Extract the (x, y) coordinate from the center of the cell holding the provided text.  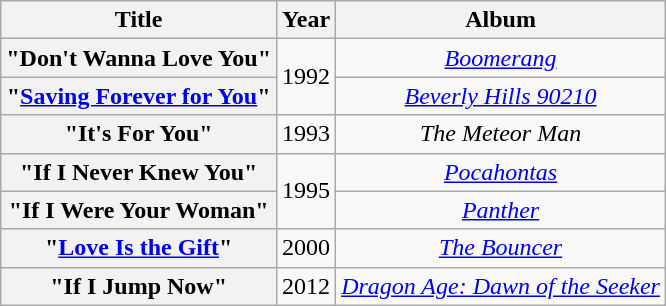
1993 (306, 134)
1992 (306, 77)
"Saving Forever for You" (139, 96)
2012 (306, 286)
"If I Were Your Woman" (139, 210)
"It's For You" (139, 134)
Year (306, 20)
Dragon Age: Dawn of the Seeker (501, 286)
1995 (306, 191)
Title (139, 20)
2000 (306, 248)
The Bouncer (501, 248)
Boomerang (501, 58)
"Love Is the Gift" (139, 248)
Beverly Hills 90210 (501, 96)
"If I Jump Now" (139, 286)
Pocahontas (501, 172)
"If I Never Knew You" (139, 172)
Panther (501, 210)
The Meteor Man (501, 134)
"Don't Wanna Love You" (139, 58)
Album (501, 20)
